Pinpoint the cell where the given text exists, returning its [X, Y] midpoint coordinate. 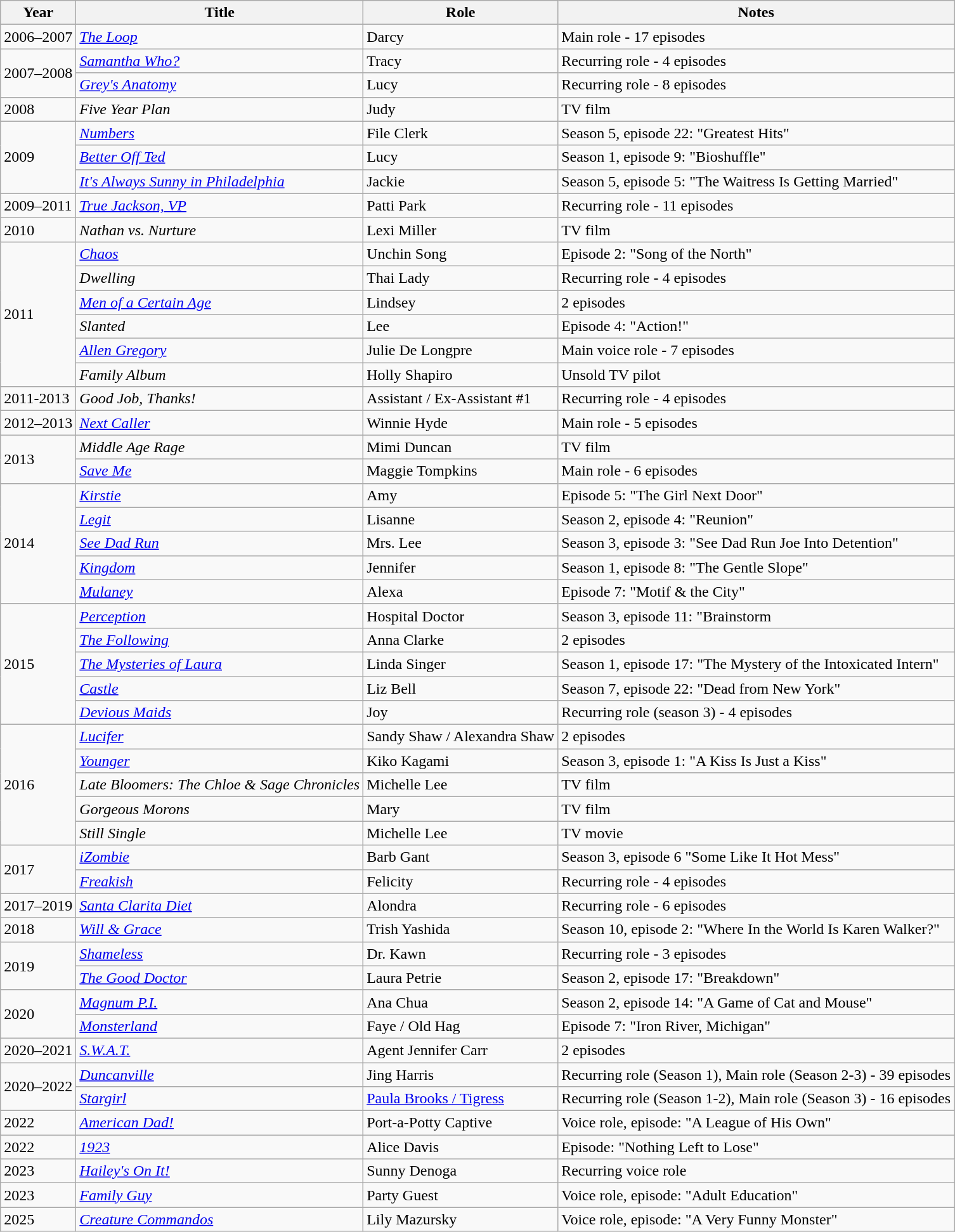
Samantha Who? [219, 61]
Five Year Plan [219, 109]
Devious Maids [219, 713]
Darcy [460, 37]
Kingdom [219, 567]
S.W.A.T. [219, 1050]
2009–2011 [38, 205]
2006–2007 [38, 37]
Alexa [460, 592]
Linda Singer [460, 664]
Episode: "Nothing Left to Lose" [756, 1147]
Notes [756, 13]
Holly Shapiro [460, 375]
Season 1, episode 17: "The Mystery of the Intoxicated Intern" [756, 664]
2020–2022 [38, 1087]
Recurring role (Season 1), Main role (Season 2-3) - 39 episodes [756, 1075]
Season 2, episode 17: "Breakdown" [756, 978]
Trish Yashida [460, 930]
Episode 2: "Song of the North" [756, 254]
Nathan vs. Nurture [219, 230]
Gorgeous Morons [219, 809]
2025 [38, 1219]
Patti Park [460, 205]
Voice role, episode: "Adult Education" [756, 1195]
2014 [38, 543]
Jing Harris [460, 1075]
Season 5, episode 22: "Greatest Hits" [756, 133]
2011 [38, 314]
Family Guy [219, 1195]
Episode 5: "The Girl Next Door" [756, 495]
2020 [38, 1014]
Judy [460, 109]
File Clerk [460, 133]
It's Always Sunny in Philadelphia [219, 181]
2012–2013 [38, 423]
Season 3, episode 6 "Some Like It Hot Mess" [756, 857]
Recurring role - 8 episodes [756, 85]
2009 [38, 157]
Main role - 17 episodes [756, 37]
Thai Lady [460, 278]
Lee [460, 327]
Ana Chua [460, 1002]
Voice role, episode: "A Very Funny Monster" [756, 1219]
Men of a Certain Age [219, 302]
Grey's Anatomy [219, 85]
Mimi Duncan [460, 447]
Voice role, episode: "A League of His Own" [756, 1123]
2017–2019 [38, 905]
Year [38, 13]
Allen Gregory [219, 351]
Laura Petrie [460, 978]
2018 [38, 930]
Freakish [219, 881]
Hailey's On It! [219, 1171]
Assistant / Ex-Assistant #1 [460, 399]
The Good Doctor [219, 978]
Winnie Hyde [460, 423]
Recurring role - 11 episodes [756, 205]
Chaos [219, 254]
Late Bloomers: The Chloe & Sage Chronicles [219, 785]
American Dad! [219, 1123]
Lexi Miller [460, 230]
Main voice role - 7 episodes [756, 351]
Episode 7: "Motif & the City" [756, 592]
Season 7, episode 22: "Dead from New York" [756, 688]
2010 [38, 230]
Recurring role - 6 episodes [756, 905]
Maggie Tompkins [460, 471]
Middle Age Rage [219, 447]
Good Job, Thanks! [219, 399]
Faye / Old Hag [460, 1026]
Amy [460, 495]
Recurring role - 3 episodes [756, 954]
TV movie [756, 833]
Anna Clarke [460, 640]
Recurring voice role [756, 1171]
2013 [38, 459]
Perception [219, 616]
Save Me [219, 471]
Lisanne [460, 519]
2008 [38, 109]
Kirstie [219, 495]
Slanted [219, 327]
Episode 7: "Iron River, Michigan" [756, 1026]
The Mysteries of Laura [219, 664]
Shameless [219, 954]
Numbers [219, 133]
Sunny Denoga [460, 1171]
2016 [38, 785]
Paula Brooks / Tigress [460, 1099]
Unchin Song [460, 254]
Season 2, episode 4: "Reunion" [756, 519]
Recurring role (Season 1-2), Main role (Season 3) - 16 episodes [756, 1099]
1923 [219, 1147]
Better Off Ted [219, 157]
Hospital Doctor [460, 616]
Santa Clarita Diet [219, 905]
Jackie [460, 181]
The Loop [219, 37]
Monsterland [219, 1026]
2011-2013 [38, 399]
Dwelling [219, 278]
Mulaney [219, 592]
Recurring role (season 3) - 4 episodes [756, 713]
Lindsey [460, 302]
Lily Mazursky [460, 1219]
Main role - 5 episodes [756, 423]
2015 [38, 664]
Main role - 6 episodes [756, 471]
Lucifer [219, 737]
Joy [460, 713]
Unsold TV pilot [756, 375]
The Following [219, 640]
Mrs. Lee [460, 543]
Duncanville [219, 1075]
Stargirl [219, 1099]
2017 [38, 869]
Family Album [219, 375]
Season 3, episode 11: "Brainstorm [756, 616]
Sandy Shaw / Alexandra Shaw [460, 737]
Dr. Kawn [460, 954]
Julie De Longpre [460, 351]
2020–2021 [38, 1050]
Jennifer [460, 567]
Felicity [460, 881]
Role [460, 13]
Season 5, episode 5: "The Waitress Is Getting Married" [756, 181]
Next Caller [219, 423]
Season 1, episode 9: "Bioshuffle" [756, 157]
Port-a-Potty Captive [460, 1123]
Title [219, 13]
See Dad Run [219, 543]
Season 2, episode 14: "A Game of Cat and Mouse" [756, 1002]
Magnum P.I. [219, 1002]
Castle [219, 688]
Season 1, episode 8: "The Gentle Slope" [756, 567]
Season 10, episode 2: "Where In the World Is Karen Walker?" [756, 930]
Legit [219, 519]
Agent Jennifer Carr [460, 1050]
Alice Davis [460, 1147]
Liz Bell [460, 688]
iZombie [219, 857]
2007–2008 [38, 73]
True Jackson, VP [219, 205]
Alondra [460, 905]
Party Guest [460, 1195]
2019 [38, 966]
Creature Commandos [219, 1219]
Will & Grace [219, 930]
Barb Gant [460, 857]
Season 3, episode 3: "See Dad Run Joe Into Detention" [756, 543]
Episode 4: "Action!" [756, 327]
Season 3, episode 1: "A Kiss Is Just a Kiss" [756, 761]
Younger [219, 761]
Kiko Kagami [460, 761]
Tracy [460, 61]
Still Single [219, 833]
Mary [460, 809]
